Extract the (x, y) coordinate from the center of the cell holding the provided text.  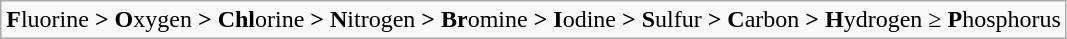
Fluorine > Oxygen > Chlorine > Nitrogen > Bromine > Iodine > Sulfur > Carbon > Hydrogen ≥ Phosphorus (534, 20)
